Search for the cell housing the specified text and yield its [X, Y] center coordinate. 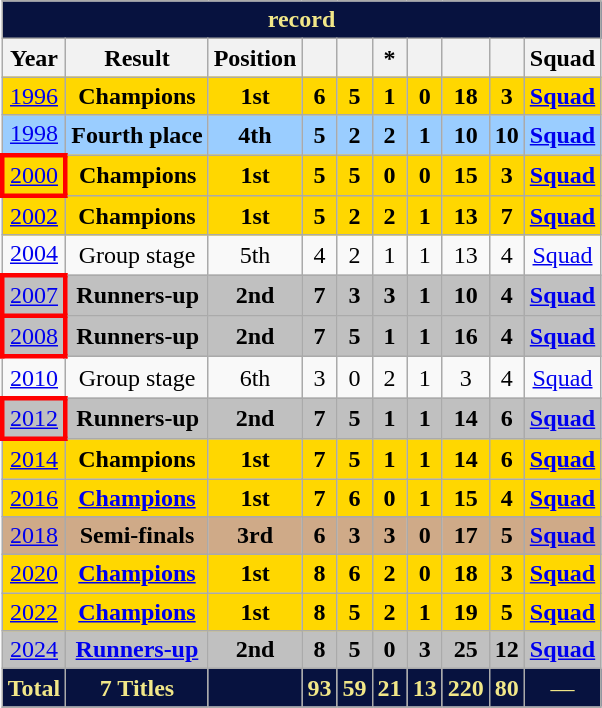
2002 [34, 216]
Semi-finals [137, 536]
2020 [34, 574]
2007 [34, 296]
Position [255, 58]
19 [466, 612]
21 [390, 688]
25 [466, 650]
record [301, 20]
16 [466, 336]
4th [255, 135]
17 [466, 536]
1998 [34, 135]
80 [506, 688]
93 [320, 688]
59 [354, 688]
Fourth place [137, 135]
7 Titles [137, 688]
5th [255, 255]
12 [506, 650]
2014 [34, 459]
2004 [34, 255]
Result [137, 58]
— [562, 688]
2010 [34, 378]
1996 [34, 96]
2008 [34, 336]
2024 [34, 650]
2016 [34, 497]
220 [466, 688]
Total [34, 688]
* [390, 58]
2000 [34, 174]
2012 [34, 418]
3rd [255, 536]
6th [255, 378]
2022 [34, 612]
2018 [34, 536]
Year [34, 58]
